Find where the given text appears and provide that cell's center as (x, y) coordinate. 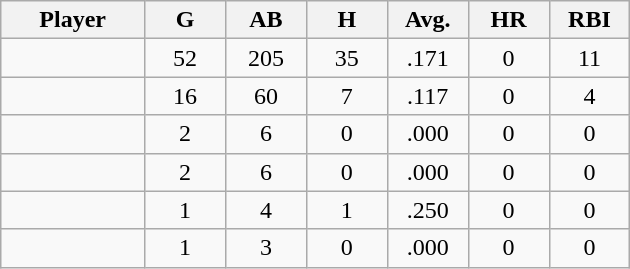
3 (266, 248)
7 (346, 96)
.250 (428, 210)
Player (73, 20)
RBI (590, 20)
35 (346, 58)
205 (266, 58)
HR (508, 20)
.117 (428, 96)
G (186, 20)
16 (186, 96)
H (346, 20)
60 (266, 96)
52 (186, 58)
AB (266, 20)
Avg. (428, 20)
11 (590, 58)
.171 (428, 58)
